Capture the cell that displays the provided text and extract its [X, Y] central coordinate. 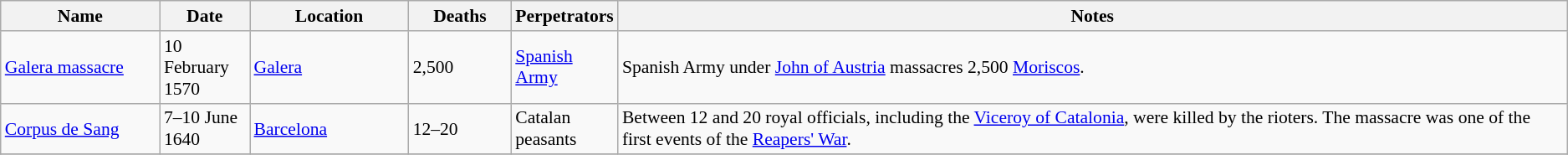
Galera [329, 67]
Deaths [460, 16]
10 February 1570 [205, 67]
Spanish Army [564, 67]
Corpus de Sang [80, 129]
Name [80, 16]
Notes [1092, 16]
12–20 [460, 129]
Location [329, 16]
Galera massacre [80, 67]
Barcelona [329, 129]
Date [205, 16]
7–10 June 1640 [205, 129]
Catalan peasants [564, 129]
Perpetrators [564, 16]
Spanish Army under John of Austria massacres 2,500 Moriscos. [1092, 67]
2,500 [460, 67]
